Search for the cell housing the specified text and yield its [x, y] center coordinate. 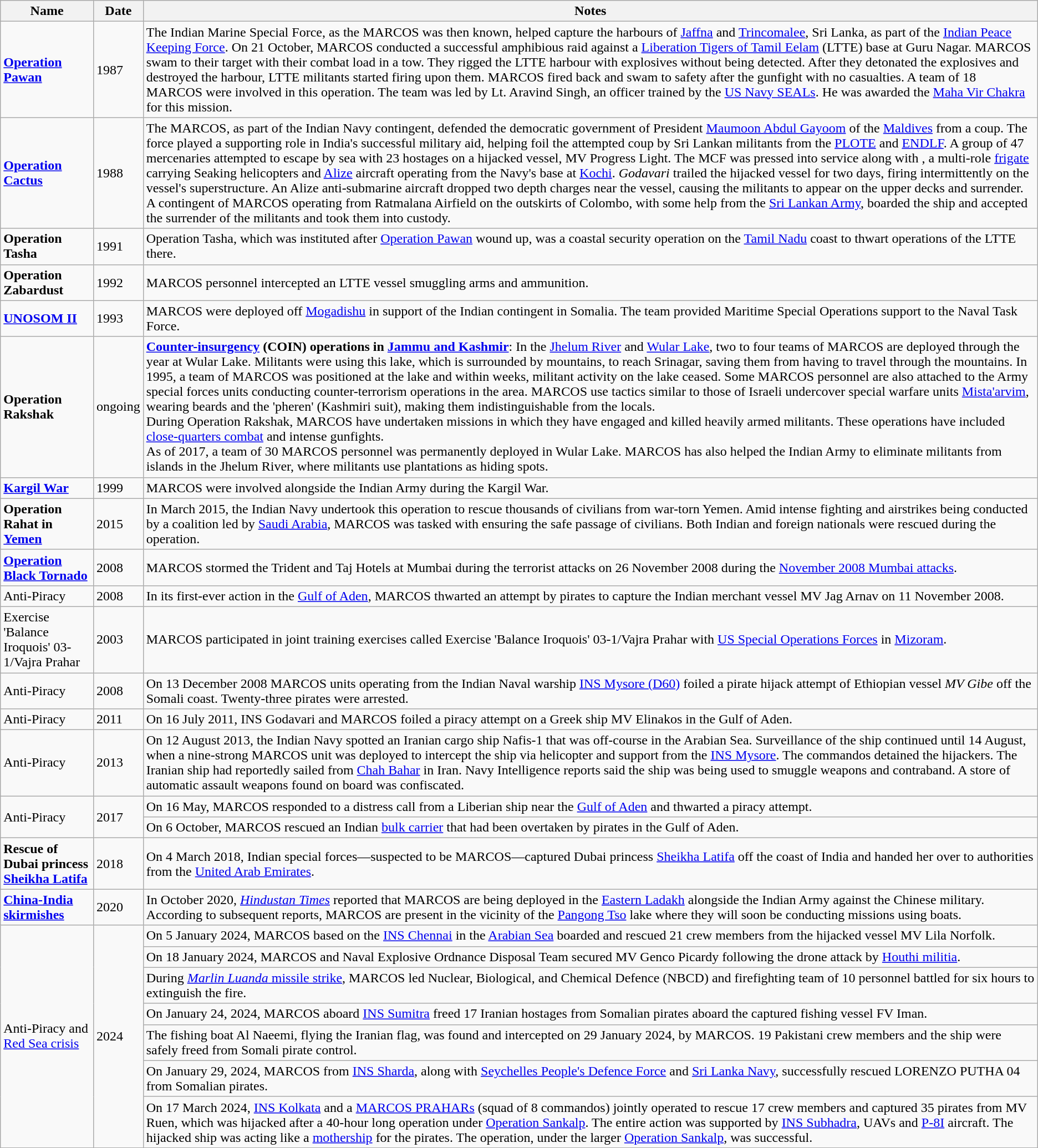
1991 [118, 246]
2024 [118, 1037]
On 18 January 2024, MARCOS and Naval Explosive Ordnance Disposal Team secured MV Genco Picardy following the drone attack by Houthi militia. [590, 957]
Operation Cactus [47, 173]
2015 [118, 524]
UNOSOM II [47, 318]
2017 [118, 817]
On 6 October, MARCOS rescued an Indian bulk carrier that had been overtaken by pirates in the Gulf of Aden. [590, 828]
MARCOS personnel intercepted an LTTE vessel smuggling arms and ammunition. [590, 283]
Date [118, 11]
1988 [118, 173]
China-India skirmishes [47, 907]
2013 [118, 763]
Anti-Piracy and Red Sea crisis [47, 1037]
1999 [118, 488]
Notes [590, 11]
Operation Zabardust [47, 283]
On 5 January 2024, MARCOS based on the INS Chennai in the Arabian Sea boarded and rescued 21 crew members from the hijacked vessel MV Lila Norfolk. [590, 936]
Operation Tasha [47, 246]
Operation Rahat in Yemen [47, 524]
Operation Rakshak [47, 407]
2020 [118, 907]
Operation Pawan [47, 70]
2011 [118, 720]
2018 [118, 864]
MARCOS participated in joint training exercises called Exercise 'Balance Iroquois' 03-1/Vajra Prahar with US Special Operations Forces in Mizoram. [590, 640]
Rescue of Dubai princess Sheikha Latifa [47, 864]
MARCOS stormed the Trident and Taj Hotels at Mumbai during the terrorist attacks on 26 November 2008 during the November 2008 Mumbai attacks. [590, 568]
1992 [118, 283]
Name [47, 11]
1987 [118, 70]
MARCOS were involved alongside the Indian Army during the Kargil War. [590, 488]
Operation Black Tornado [47, 568]
On 16 May, MARCOS responded to a distress call from a Liberian ship near the Gulf of Aden and thwarted a piracy attempt. [590, 807]
On 16 July 2011, INS Godavari and MARCOS foiled a piracy attempt on a Greek ship MV Elinakos in the Gulf of Aden. [590, 720]
On January 24, 2024, MARCOS aboard INS Sumitra freed 17 Iranian hostages from Somalian pirates aboard the captured fishing vessel FV Iman. [590, 1014]
ongoing [118, 407]
1993 [118, 318]
2003 [118, 640]
Kargil War [47, 488]
Exercise 'Balance Iroquois' 03-1/Vajra Prahar [47, 640]
